Identify which cell holds the provided text, then report its (x, y) central coordinate. 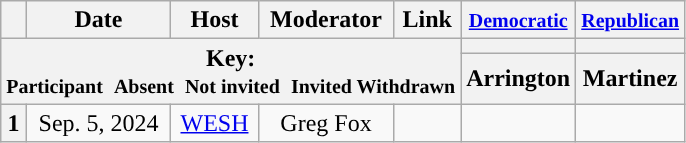
Greg Fox (326, 123)
Date (98, 20)
Link (428, 20)
Democratic (518, 20)
Moderator (326, 20)
Sep. 5, 2024 (98, 123)
Key: Participant Absent Not invited Invited Withdrawn (231, 72)
Host (214, 20)
1 (14, 123)
WESH (214, 123)
Arrington (518, 78)
Republican (630, 20)
Martinez (630, 78)
